From the cell containing the given text, extract its center point as (X, Y) coordinate. 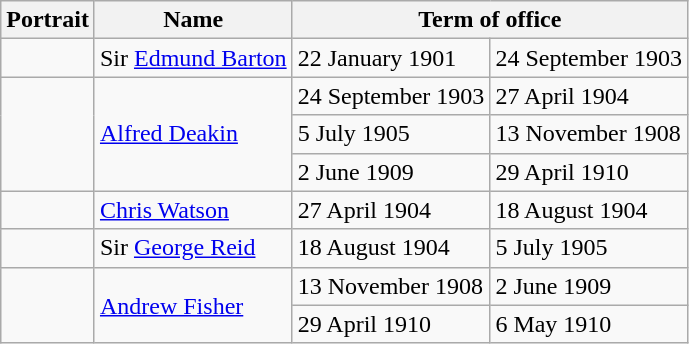
6 May 1910 (589, 324)
Portrait (48, 20)
Chris Watson (193, 210)
22 January 1901 (391, 58)
Sir Edmund Barton (193, 58)
Term of office (490, 20)
Name (193, 20)
Alfred Deakin (193, 134)
Andrew Fisher (193, 305)
Sir George Reid (193, 248)
